Scan for the cell matching the given text and deliver its (X, Y) coordinate at center. 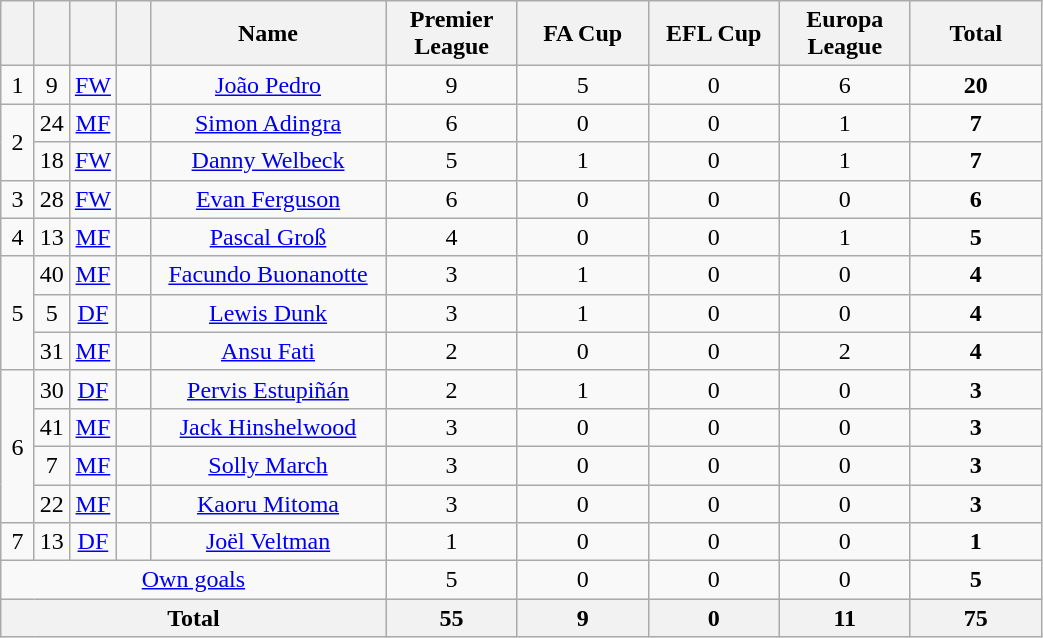
Name (268, 34)
Joël Veltman (268, 542)
41 (52, 427)
18 (52, 161)
Premier League (452, 34)
Pascal Groß (268, 237)
Simon Adingra (268, 123)
Own goals (194, 580)
Evan Ferguson (268, 199)
20 (976, 85)
Facundo Buonanotte (268, 275)
Europa League (844, 34)
55 (452, 618)
75 (976, 618)
40 (52, 275)
31 (52, 351)
Danny Welbeck (268, 161)
João Pedro (268, 85)
Lewis Dunk (268, 313)
30 (52, 389)
28 (52, 199)
Ansu Fati (268, 351)
22 (52, 503)
Solly March (268, 465)
Pervis Estupiñán (268, 389)
Jack Hinshelwood (268, 427)
24 (52, 123)
EFL Cup (714, 34)
Kaoru Mitoma (268, 503)
11 (844, 618)
FA Cup (582, 34)
